Locate the cell with the specified text and output its (X, Y) center coordinate. 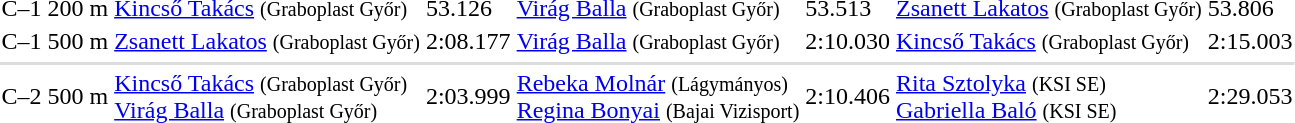
2:10.030 (848, 41)
C–1 500 m (55, 41)
2:15.003 (1250, 41)
Kincső Takács (Graboplast Győr) (1048, 41)
Zsanett Lakatos (Graboplast Győr) (268, 41)
Virág Balla (Graboplast Győr) (658, 41)
2:08.177 (468, 41)
